Find where the given text appears and provide that cell's center as (x, y) coordinate. 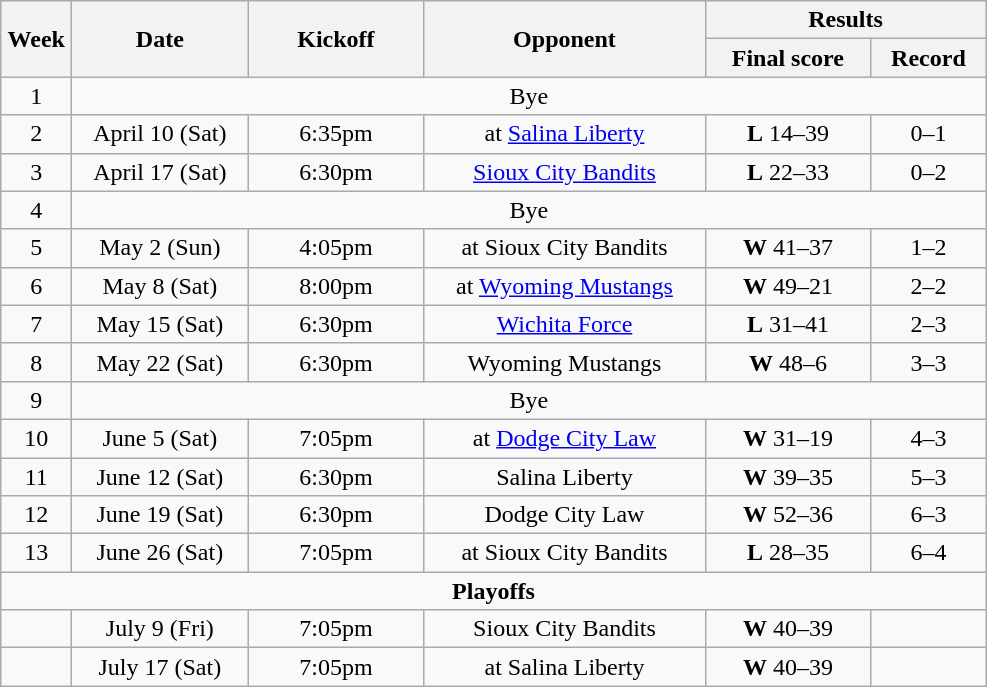
July 9 (Fri) (160, 629)
10 (36, 438)
Date (160, 39)
6–3 (928, 515)
W 39–35 (788, 477)
2 (36, 134)
June 26 (Sat) (160, 553)
July 17 (Sat) (160, 667)
0–1 (928, 134)
June 5 (Sat) (160, 438)
8 (36, 362)
L 14–39 (788, 134)
W 48–6 (788, 362)
May 15 (Sat) (160, 324)
Results (846, 20)
L 28–35 (788, 553)
May 22 (Sat) (160, 362)
4–3 (928, 438)
W 41–37 (788, 248)
at Wyoming Mustangs (564, 286)
April 17 (Sat) (160, 172)
6–4 (928, 553)
April 10 (Sat) (160, 134)
8:00pm (336, 286)
June 19 (Sat) (160, 515)
W 49–21 (788, 286)
6:35pm (336, 134)
5–3 (928, 477)
9 (36, 400)
Final score (788, 58)
Record (928, 58)
1–2 (928, 248)
at Dodge City Law (564, 438)
W 31–19 (788, 438)
7 (36, 324)
Week (36, 39)
13 (36, 553)
Wyoming Mustangs (564, 362)
L 22–33 (788, 172)
4:05pm (336, 248)
Dodge City Law (564, 515)
2–3 (928, 324)
3–3 (928, 362)
Opponent (564, 39)
Kickoff (336, 39)
2–2 (928, 286)
Salina Liberty (564, 477)
May 8 (Sat) (160, 286)
5 (36, 248)
L 31–41 (788, 324)
3 (36, 172)
12 (36, 515)
June 12 (Sat) (160, 477)
May 2 (Sun) (160, 248)
Wichita Force (564, 324)
Playoffs (494, 591)
4 (36, 210)
6 (36, 286)
11 (36, 477)
1 (36, 96)
0–2 (928, 172)
W 52–36 (788, 515)
